Locate the cell with the specified text and output its (X, Y) center coordinate. 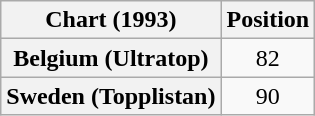
82 (268, 58)
90 (268, 96)
Belgium (Ultratop) (111, 58)
Sweden (Topplistan) (111, 96)
Position (268, 20)
Chart (1993) (111, 20)
